Return the (X, Y) coordinate for the center point of the cell that contains the specified text.  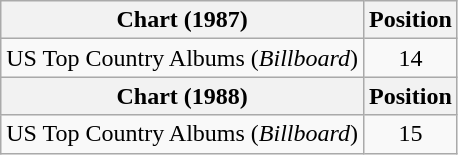
Chart (1987) (182, 20)
Chart (1988) (182, 96)
14 (411, 58)
15 (411, 134)
